For the text-containing cell, return its midpoint in (X, Y) coordinate format. 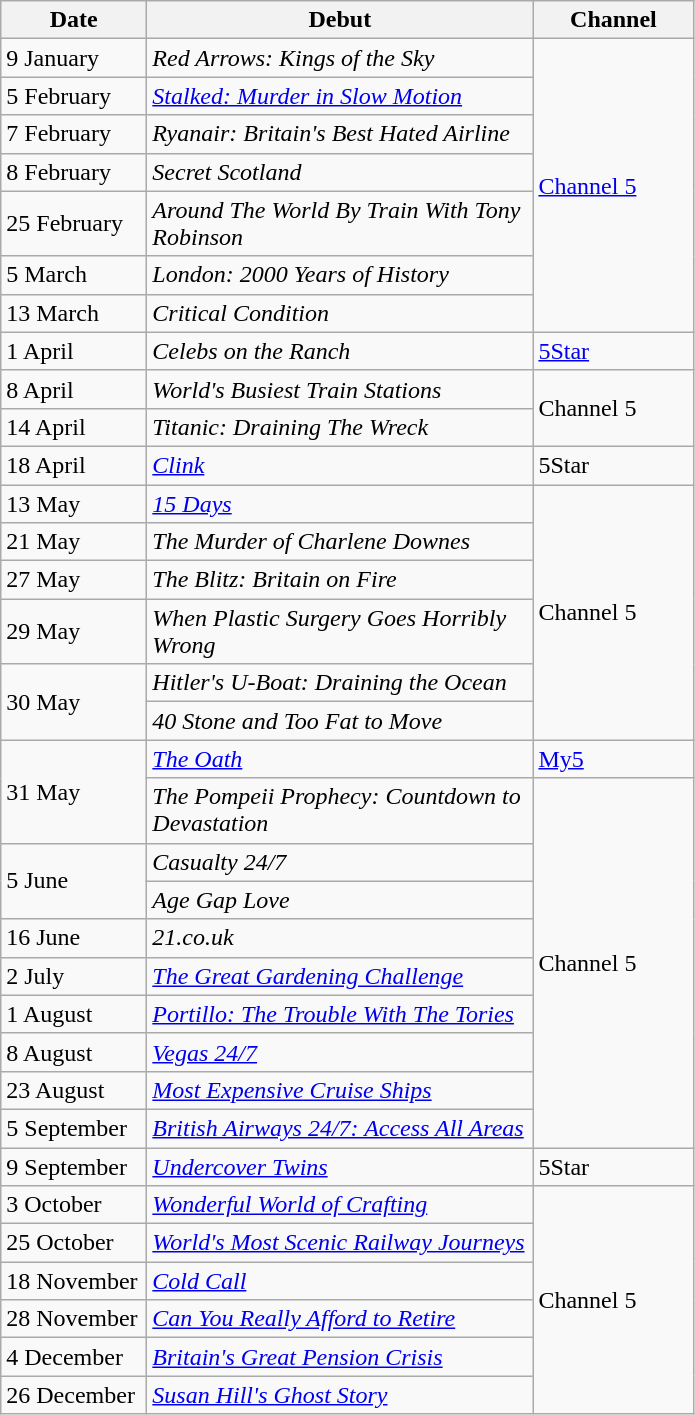
28 November (74, 1319)
Portillo: The Trouble With The Tories (340, 1014)
Clink (340, 465)
21.co.uk (340, 938)
World's Most Scenic Railway Journeys (340, 1243)
25 February (74, 224)
Titanic: Draining The Wreck (340, 427)
Secret Scotland (340, 172)
16 June (74, 938)
25 October (74, 1243)
Undercover Twins (340, 1167)
5 September (74, 1128)
Celebs on the Ranch (340, 351)
5 March (74, 275)
1 August (74, 1014)
Stalked: Murder in Slow Motion (340, 96)
40 Stone and Too Fat to Move (340, 721)
2 July (74, 976)
Wonderful World of Crafting (340, 1205)
9 January (74, 58)
Cold Call (340, 1281)
World's Busiest Train Stations (340, 389)
26 December (74, 1395)
The Blitz: Britain on Fire (340, 580)
Channel (614, 20)
Hitler's U-Boat: Draining the Ocean (340, 683)
31 May (74, 792)
13 May (74, 503)
Debut (340, 20)
Casualty 24/7 (340, 862)
Around The World By Train With Tony Robinson (340, 224)
Susan Hill's Ghost Story (340, 1395)
5 February (74, 96)
The Murder of Charlene Downes (340, 542)
My5 (614, 759)
18 November (74, 1281)
5 June (74, 881)
30 May (74, 702)
British Airways 24/7: Access All Areas (340, 1128)
Ryanair: Britain's Best Hated Airline (340, 134)
Date (74, 20)
3 October (74, 1205)
The Pompeii Prophecy: Countdown to Devastation (340, 810)
14 April (74, 427)
Age Gap Love (340, 900)
The Oath (340, 759)
1 April (74, 351)
Critical Condition (340, 313)
18 April (74, 465)
4 December (74, 1357)
27 May (74, 580)
8 April (74, 389)
9 September (74, 1167)
15 Days (340, 503)
Can You Really Afford to Retire (340, 1319)
8 February (74, 172)
London: 2000 Years of History (340, 275)
Most Expensive Cruise Ships (340, 1090)
Red Arrows: Kings of the Sky (340, 58)
8 August (74, 1052)
21 May (74, 542)
Britain's Great Pension Crisis (340, 1357)
Vegas 24/7 (340, 1052)
The Great Gardening Challenge (340, 976)
13 March (74, 313)
23 August (74, 1090)
7 February (74, 134)
When Plastic Surgery Goes Horribly Wrong (340, 632)
29 May (74, 632)
